For the text-containing cell, return its midpoint in (x, y) coordinate format. 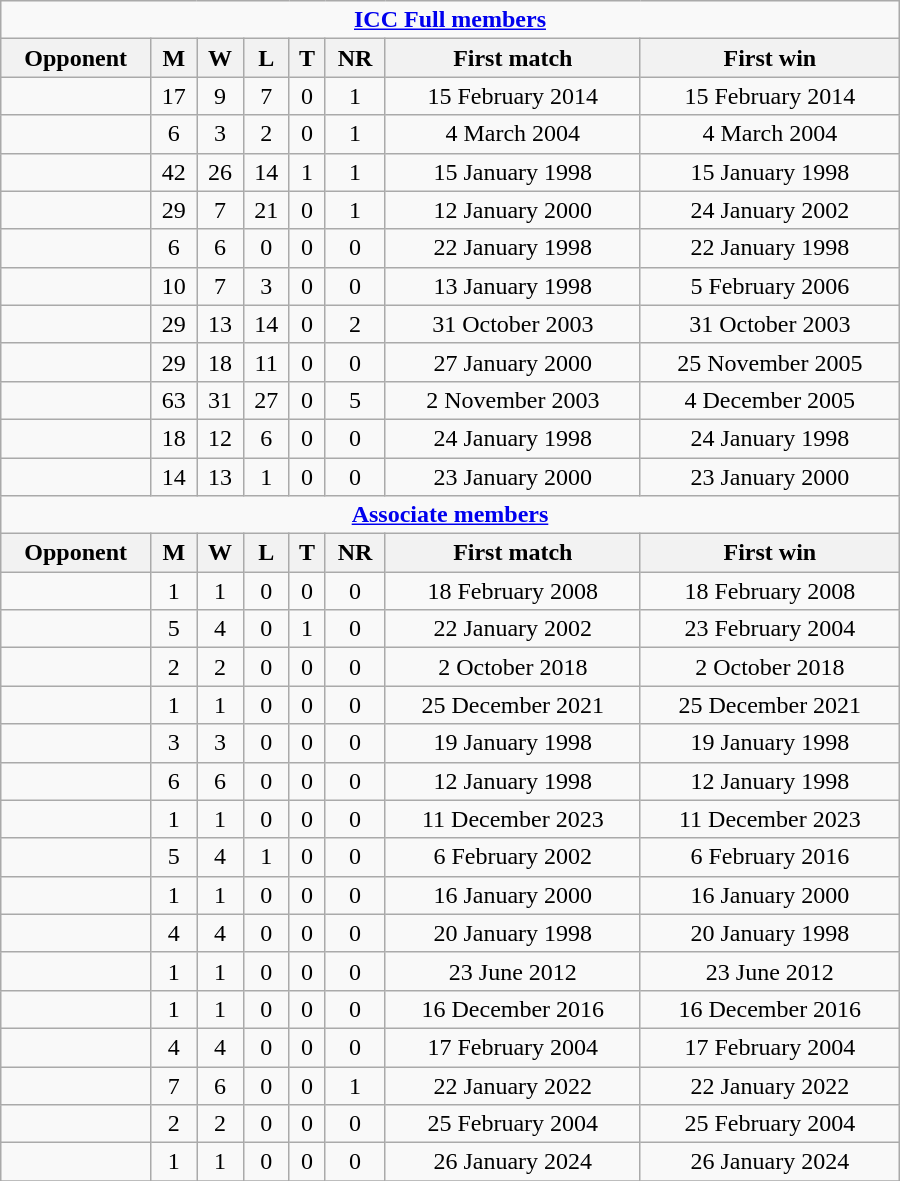
63 (174, 400)
10 (174, 286)
42 (174, 172)
11 (266, 362)
4 December 2005 (770, 400)
17 (174, 96)
2 November 2003 (512, 400)
22 January 2002 (512, 629)
6 February 2002 (512, 857)
13 January 1998 (512, 286)
12 (220, 438)
27 January 2000 (512, 362)
31 (220, 400)
21 (266, 210)
25 November 2005 (770, 362)
9 (220, 96)
23 February 2004 (770, 629)
26 (220, 172)
5 February 2006 (770, 286)
24 January 2002 (770, 210)
ICC Full members (450, 20)
27 (266, 400)
Associate members (450, 515)
12 January 2000 (512, 210)
6 February 2016 (770, 857)
